From the cell containing the given text, extract its center point as [X, Y] coordinate. 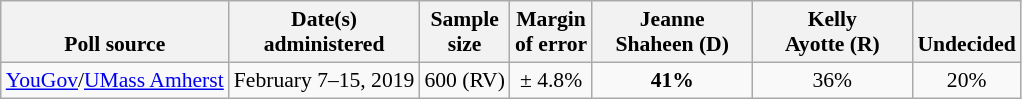
February 7–15, 2019 [324, 80]
41% [672, 80]
20% [966, 80]
Samplesize [464, 32]
YouGov/UMass Amherst [115, 80]
600 (RV) [464, 80]
JeanneShaheen (D) [672, 32]
36% [832, 80]
Undecided [966, 32]
KellyAyotte (R) [832, 32]
Poll source [115, 32]
± 4.8% [551, 80]
Date(s)administered [324, 32]
Marginof error [551, 32]
